Find where the given text appears and provide that cell's center as [x, y] coordinate. 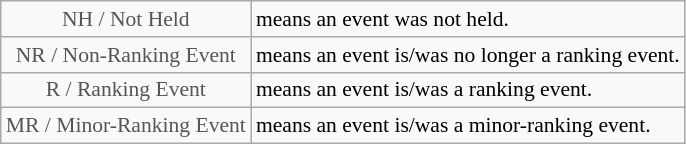
MR / Minor-Ranking Event [126, 126]
means an event was not held. [468, 19]
means an event is/was a ranking event. [468, 90]
means an event is/was a minor-ranking event. [468, 126]
NH / Not Held [126, 19]
NR / Non-Ranking Event [126, 55]
means an event is/was no longer a ranking event. [468, 55]
R / Ranking Event [126, 90]
